Provide the [X, Y] coordinate of the cell's center where the given text is located.  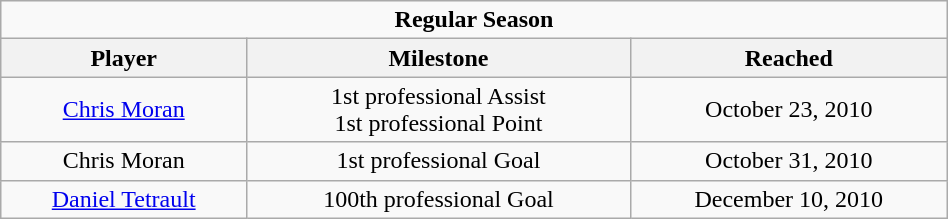
1st professional Goal [439, 161]
December 10, 2010 [788, 199]
100th professional Goal [439, 199]
October 23, 2010 [788, 110]
Milestone [439, 58]
Reached [788, 58]
Player [124, 58]
October 31, 2010 [788, 161]
Daniel Tetrault [124, 199]
Regular Season [474, 20]
1st professional Assist 1st professional Point [439, 110]
